From the cell containing the given text, extract its center point as (X, Y) coordinate. 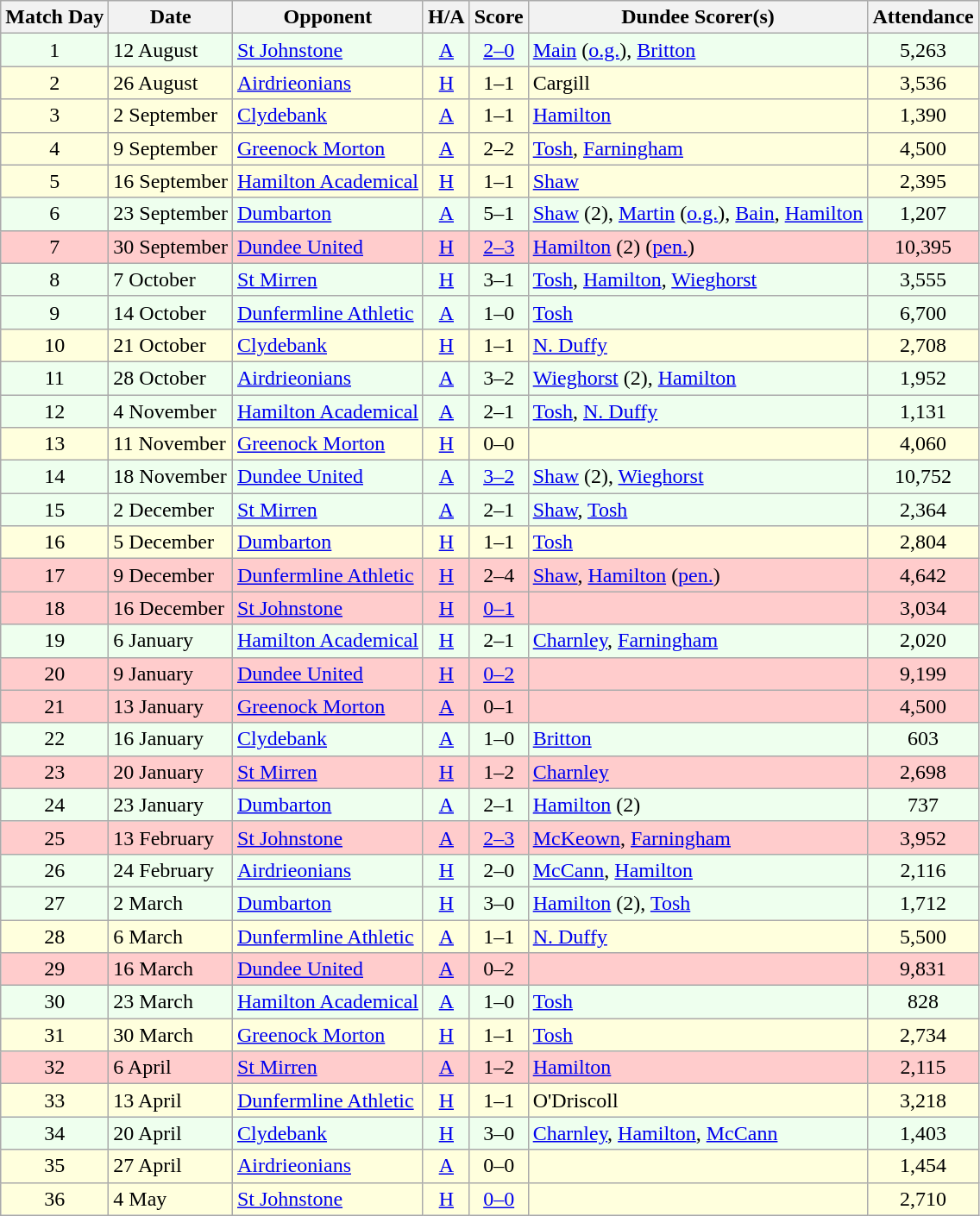
4 (55, 148)
Score (499, 17)
3–1 (499, 279)
12 August (171, 50)
9 (55, 312)
Hamilton (2) (pen.) (698, 247)
737 (923, 805)
35 (55, 1166)
3,536 (923, 83)
Tosh, Farningham (698, 148)
27 (55, 903)
5,263 (923, 50)
2,804 (923, 542)
18 November (171, 477)
24 (55, 805)
4 November (171, 411)
9 January (171, 674)
2–4 (499, 575)
23 September (171, 214)
30 (55, 1002)
9,831 (923, 969)
24 February (171, 870)
Shaw (2), Wieghorst (698, 477)
16 December (171, 608)
26 (55, 870)
19 (55, 641)
23 (55, 772)
Shaw (698, 181)
32 (55, 1068)
1,403 (923, 1133)
3 (55, 116)
McKeown, Farningham (698, 837)
10,395 (923, 247)
17 (55, 575)
11 November (171, 444)
Charnley, Farningham (698, 641)
13 (55, 444)
20 April (171, 1133)
16 September (171, 181)
3,034 (923, 608)
31 (55, 1035)
10,752 (923, 477)
2,020 (923, 641)
3,952 (923, 837)
2 September (171, 116)
Charnley (698, 772)
34 (55, 1133)
Cargill (698, 83)
16 January (171, 739)
2,115 (923, 1068)
22 (55, 739)
25 (55, 837)
15 (55, 510)
28 October (171, 378)
2,734 (923, 1035)
23 January (171, 805)
2,116 (923, 870)
13 February (171, 837)
Attendance (923, 17)
3,555 (923, 279)
5,500 (923, 936)
16 (55, 542)
Shaw, Tosh (698, 510)
30 September (171, 247)
4,060 (923, 444)
6 April (171, 1068)
28 (55, 936)
Shaw, Hamilton (pen.) (698, 575)
H/A (446, 17)
Tosh, Hamilton, Wieghorst (698, 279)
26 August (171, 83)
McCann, Hamilton (698, 870)
Match Day (55, 17)
5 (55, 181)
1,952 (923, 378)
9,199 (923, 674)
Hamilton (2), Tosh (698, 903)
5–1 (499, 214)
5 December (171, 542)
603 (923, 739)
2,710 (923, 1199)
6 January (171, 641)
3,218 (923, 1100)
1,454 (923, 1166)
Tosh, N. Duffy (698, 411)
29 (55, 969)
Hamilton (2) (698, 805)
Charnley, Hamilton, McCann (698, 1133)
828 (923, 1002)
2,708 (923, 345)
1,207 (923, 214)
30 March (171, 1035)
10 (55, 345)
2–2 (499, 148)
27 April (171, 1166)
1 (55, 50)
4,642 (923, 575)
2,364 (923, 510)
Dundee Scorer(s) (698, 17)
20 (55, 674)
2,698 (923, 772)
Main (o.g.), Britton (698, 50)
14 (55, 477)
Shaw (2), Martin (o.g.), Bain, Hamilton (698, 214)
18 (55, 608)
Date (171, 17)
4 May (171, 1199)
6,700 (923, 312)
1,131 (923, 411)
1,390 (923, 116)
6 (55, 214)
13 April (171, 1100)
9 September (171, 148)
20 January (171, 772)
12 (55, 411)
33 (55, 1100)
6 March (171, 936)
2 March (171, 903)
2,395 (923, 181)
23 March (171, 1002)
16 March (171, 969)
O'Driscoll (698, 1100)
7 October (171, 279)
9 December (171, 575)
2 December (171, 510)
2 (55, 83)
Wieghorst (2), Hamilton (698, 378)
11 (55, 378)
13 January (171, 706)
Britton (698, 739)
21 (55, 706)
1,712 (923, 903)
21 October (171, 345)
36 (55, 1199)
Opponent (328, 17)
14 October (171, 312)
7 (55, 247)
8 (55, 279)
